Detect which cell encompasses the target text, then output its [x, y] center coordinate. 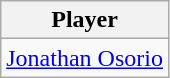
Player [85, 20]
Jonathan Osorio [85, 58]
